Detect which cell encompasses the target text, then output its [x, y] center coordinate. 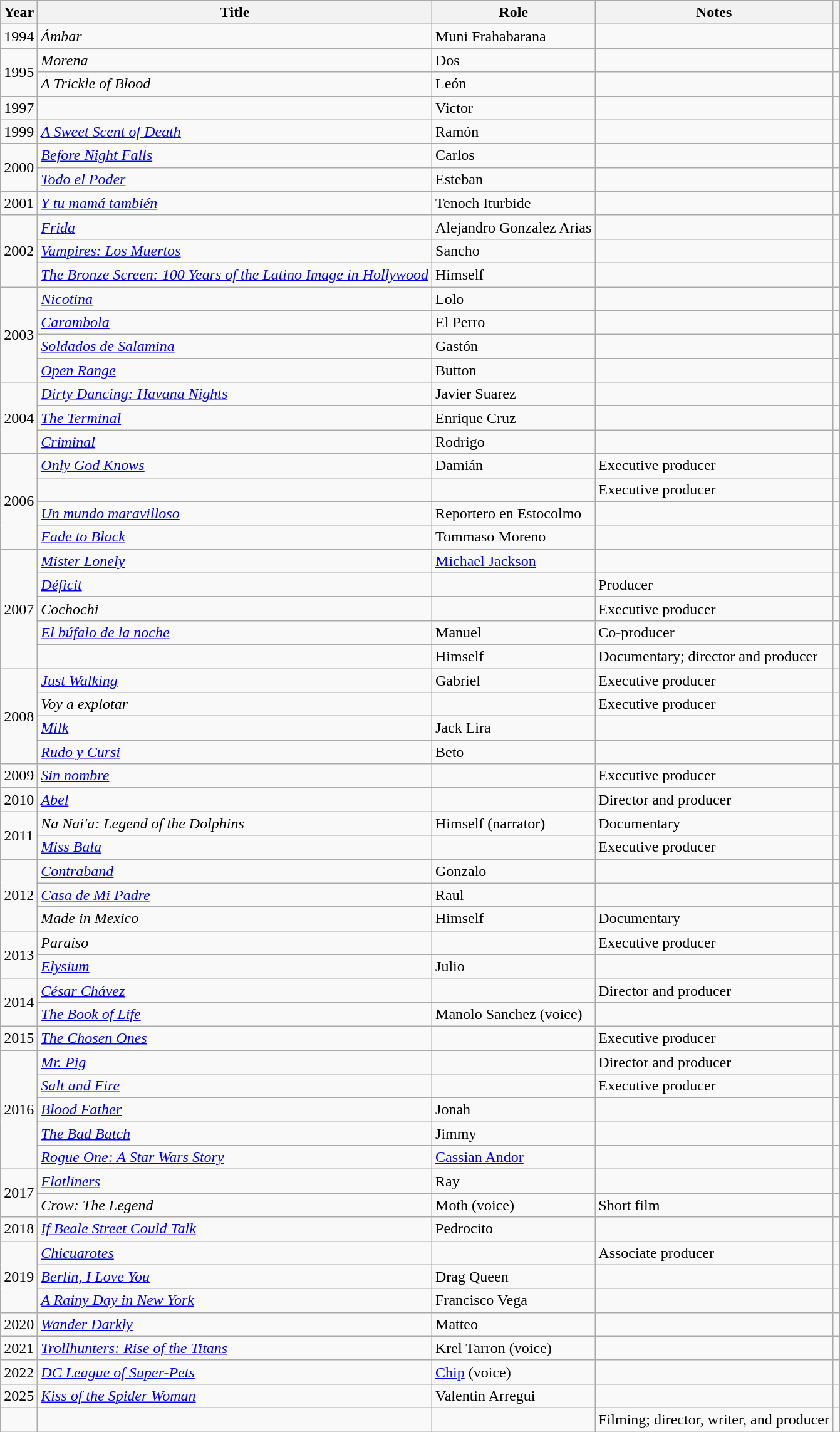
2022 [19, 1372]
Francisco Vega [514, 1300]
Dirty Dancing: Havana Nights [235, 394]
Sin nombre [235, 776]
Enrique Cruz [514, 418]
Drag Queen [514, 1277]
The Book of Life [235, 1014]
Tommaso Moreno [514, 537]
Carambola [235, 323]
2010 [19, 800]
2004 [19, 418]
2018 [19, 1229]
Gastón [514, 347]
Kiss of the Spider Woman [235, 1396]
Alejandro Gonzalez Arias [514, 227]
Documentary; director and producer [714, 656]
2012 [19, 895]
Jonah [514, 1110]
Role [514, 13]
Only God Knows [235, 466]
2021 [19, 1348]
Paraíso [235, 943]
Salt and Fire [235, 1086]
Berlin, I Love You [235, 1277]
Year [19, 13]
2019 [19, 1277]
Before Night Falls [235, 155]
Open Range [235, 370]
Sancho [514, 251]
César Chávez [235, 990]
Matteo [514, 1324]
The Bad Batch [235, 1134]
Made in Mexico [235, 919]
Lolo [514, 299]
Cassian Andor [514, 1158]
1994 [19, 36]
A Sweet Scent of Death [235, 132]
Un mundo maravilloso [235, 513]
2017 [19, 1193]
1997 [19, 108]
The Bronze Screen: 100 Years of the Latino Image in Hollywood [235, 274]
The Terminal [235, 418]
1999 [19, 132]
2015 [19, 1038]
El búfalo de la noche [235, 632]
Contraband [235, 871]
2008 [19, 716]
El Perro [514, 323]
Co-producer [714, 632]
Himself (narrator) [514, 823]
Cochochi [235, 609]
2025 [19, 1396]
Rodrigo [514, 442]
Raul [514, 895]
2007 [19, 609]
Jack Lira [514, 728]
Manolo Sanchez (voice) [514, 1014]
Esteban [514, 179]
Gonzalo [514, 871]
Rogue One: A Star Wars Story [235, 1158]
Vampires: Los Muertos [235, 251]
Reportero en Estocolmo [514, 513]
Krel Tarron (voice) [514, 1348]
Tenoch Iturbide [514, 203]
2020 [19, 1324]
Ray [514, 1181]
Frida [235, 227]
Jimmy [514, 1134]
Morena [235, 60]
A Trickle of Blood [235, 84]
If Beale Street Could Talk [235, 1229]
Soldados de Salamina [235, 347]
Casa de Mi Padre [235, 895]
2006 [19, 501]
DC League of Super-Pets [235, 1372]
Mr. Pig [235, 1062]
Mister Lonely [235, 561]
Title [235, 13]
Michael Jackson [514, 561]
Na Nai'a: Legend of the Dolphins [235, 823]
Fade to Black [235, 537]
2001 [19, 203]
Todo el Poder [235, 179]
Pedrocito [514, 1229]
Carlos [514, 155]
2000 [19, 167]
Y tu mamá también [235, 203]
Beto [514, 752]
2009 [19, 776]
1995 [19, 72]
Gabriel [514, 680]
Dos [514, 60]
2002 [19, 251]
Filming; director, writer, and producer [714, 1419]
Short film [714, 1205]
Ramón [514, 132]
Criminal [235, 442]
Valentin Arregui [514, 1396]
Manuel [514, 632]
Flatliners [235, 1181]
Javier Suarez [514, 394]
Associate producer [714, 1253]
Just Walking [235, 680]
Button [514, 370]
Chip (voice) [514, 1372]
Victor [514, 108]
Rudo y Cursi [235, 752]
The Chosen Ones [235, 1038]
León [514, 84]
Miss Bala [235, 847]
Julio [514, 966]
Muni Frahabarana [514, 36]
Ámbar [235, 36]
2014 [19, 1002]
Voy a explotar [235, 704]
Producer [714, 585]
Wander Darkly [235, 1324]
Crow: The Legend [235, 1205]
2016 [19, 1110]
Notes [714, 13]
A Rainy Day in New York [235, 1300]
Abel [235, 800]
Milk [235, 728]
Trollhunters: Rise of the Titans [235, 1348]
Déficit [235, 585]
Chicuarotes [235, 1253]
Damián [514, 466]
Nicotina [235, 299]
2011 [19, 835]
2013 [19, 954]
Elysium [235, 966]
Moth (voice) [514, 1205]
2003 [19, 335]
Blood Father [235, 1110]
